Output the [X, Y] coordinate of the center of the cell containing the given text.  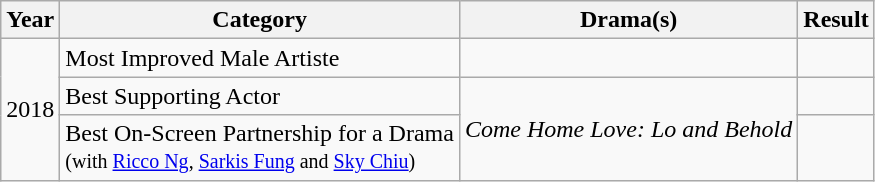
Come Home Love: Lo and Behold [628, 128]
Best On-Screen Partnership for a Drama (with Ricco Ng, Sarkis Fung and Sky Chiu) [260, 148]
Drama(s) [628, 20]
Result [836, 20]
2018 [30, 110]
Best Supporting Actor [260, 96]
Category [260, 20]
Most Improved Male Artiste [260, 58]
Year [30, 20]
